Identify which cell holds the provided text, then report its (X, Y) central coordinate. 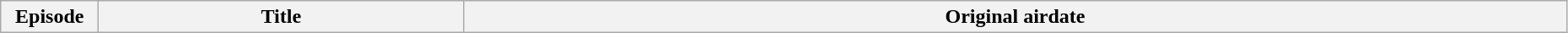
Episode (50, 17)
Title (282, 17)
Original airdate (1016, 17)
